Scan for the cell matching the given text and deliver its [x, y] coordinate at center. 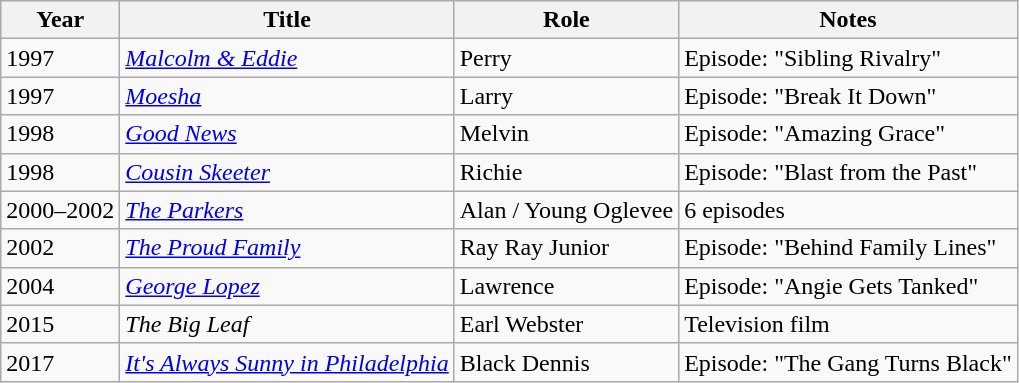
Good News [287, 134]
Episode: "Behind Family Lines" [848, 248]
The Big Leaf [287, 324]
Episode: "Angie Gets Tanked" [848, 286]
It's Always Sunny in Philadelphia [287, 362]
2000–2002 [60, 210]
Earl Webster [566, 324]
The Proud Family [287, 248]
Year [60, 20]
Notes [848, 20]
Moesha [287, 96]
Cousin Skeeter [287, 172]
Perry [566, 58]
Episode: "Break It Down" [848, 96]
Melvin [566, 134]
Black Dennis [566, 362]
Malcolm & Eddie [287, 58]
Episode: "The Gang Turns Black" [848, 362]
Episode: "Amazing Grace" [848, 134]
2015 [60, 324]
Lawrence [566, 286]
2017 [60, 362]
Role [566, 20]
Ray Ray Junior [566, 248]
6 episodes [848, 210]
Episode: "Sibling Rivalry" [848, 58]
Alan / Young Oglevee [566, 210]
George Lopez [287, 286]
2004 [60, 286]
Larry [566, 96]
Episode: "Blast from the Past" [848, 172]
Title [287, 20]
Television film [848, 324]
2002 [60, 248]
Richie [566, 172]
The Parkers [287, 210]
